Determine the (x, y) coordinate at the center of the cell enclosing the given text.  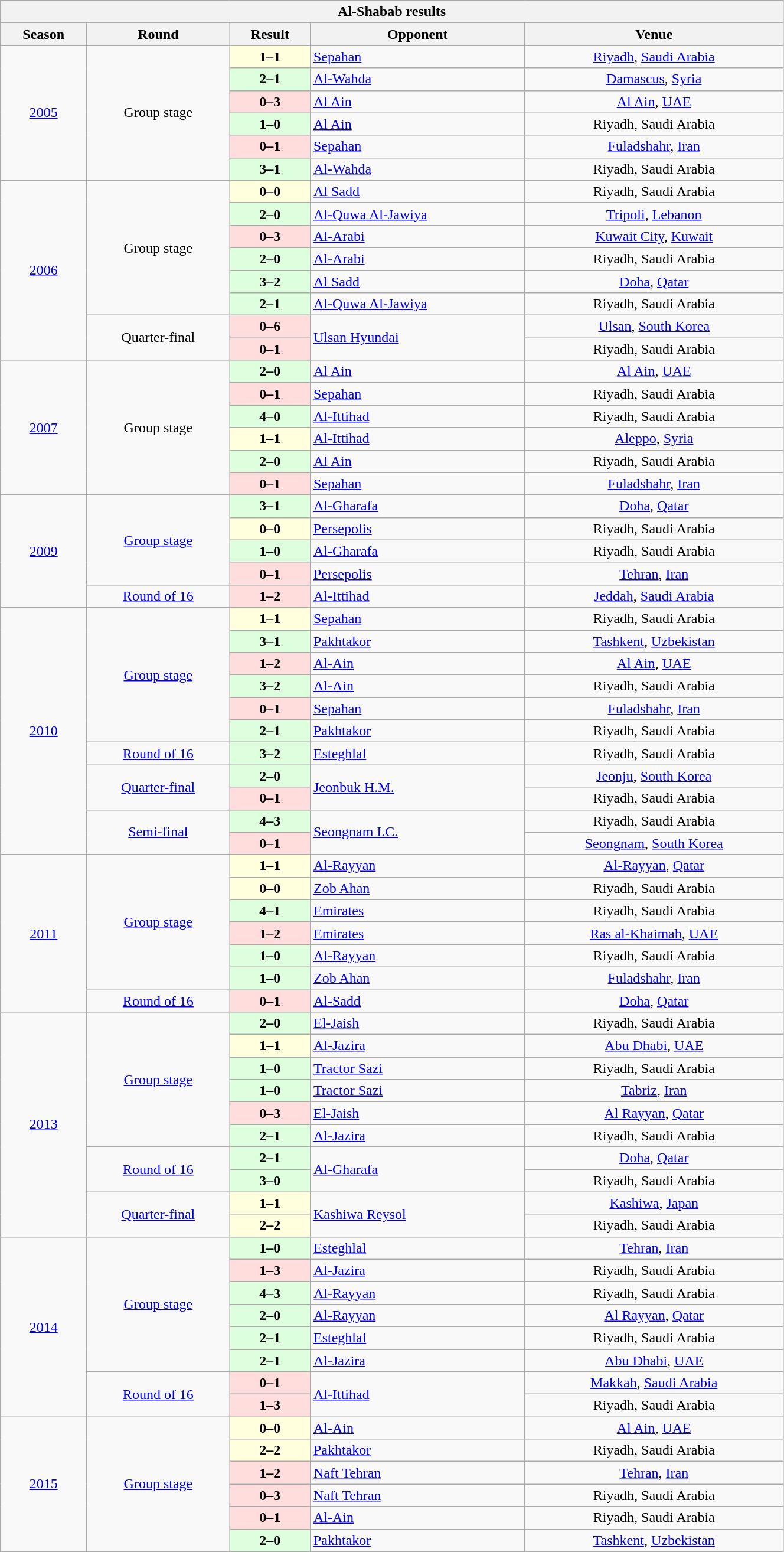
Al-Shabab results (392, 12)
Jeonju, South Korea (654, 776)
Seongnam I.C. (417, 832)
Semi-final (158, 832)
Round (158, 34)
Al-Rayyan, Qatar (654, 866)
Tripoli, Lebanon (654, 214)
2014 (44, 1326)
Jeonbuk H.M. (417, 787)
Aleppo, Syria (654, 439)
4–1 (270, 911)
Ulsan Hyundai (417, 338)
Kuwait City, Kuwait (654, 236)
2015 (44, 1484)
Ulsan, South Korea (654, 327)
3–0 (270, 1181)
Venue (654, 34)
Jeddah, Saudi Arabia (654, 596)
Result (270, 34)
2005 (44, 113)
2010 (44, 731)
Ras al-Khaimah, UAE (654, 933)
Tabriz, Iran (654, 1091)
Damascus, Syria (654, 79)
Kashiwa Reysol (417, 1214)
Al-Sadd (417, 1001)
Season (44, 34)
Opponent (417, 34)
Seongnam, South Korea (654, 843)
2013 (44, 1124)
2011 (44, 933)
2007 (44, 428)
Kashiwa, Japan (654, 1203)
0–6 (270, 327)
Makkah, Saudi Arabia (654, 1383)
2006 (44, 270)
2009 (44, 551)
4–0 (270, 416)
